Scan for the cell matching the given text and deliver its [X, Y] coordinate at center. 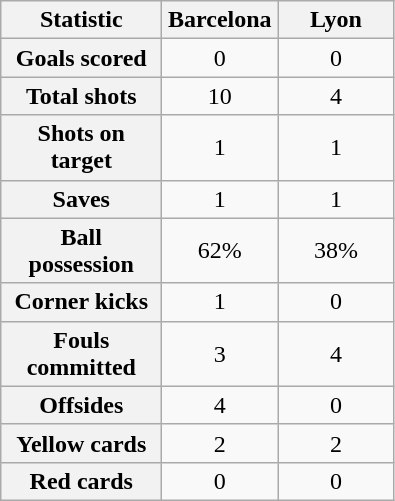
Barcelona [220, 20]
Offsides [82, 405]
Fouls committed [82, 354]
Saves [82, 199]
Ball possession [82, 250]
62% [220, 250]
Yellow cards [82, 443]
Goals scored [82, 58]
Statistic [82, 20]
10 [220, 96]
Total shots [82, 96]
38% [336, 250]
Corner kicks [82, 302]
Red cards [82, 481]
Lyon [336, 20]
3 [220, 354]
Shots on target [82, 148]
